Return the [X, Y] coordinate for the center point of the cell that contains the specified text.  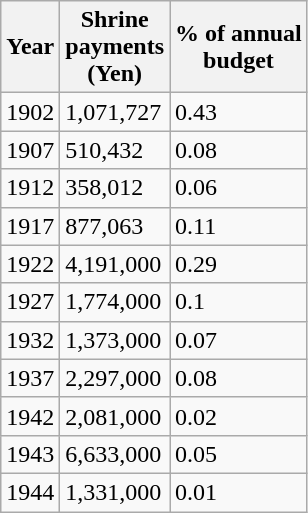
0.05 [239, 454]
0.06 [239, 188]
0.01 [239, 492]
1912 [30, 188]
877,063 [115, 226]
1902 [30, 112]
0.43 [239, 112]
Year [30, 47]
0.11 [239, 226]
1932 [30, 340]
510,432 [115, 150]
1917 [30, 226]
1,373,000 [115, 340]
% of annualbudget [239, 47]
1,774,000 [115, 302]
Shrinepayments(Yen) [115, 47]
1,071,727 [115, 112]
1942 [30, 416]
1922 [30, 264]
1937 [30, 378]
1907 [30, 150]
1,331,000 [115, 492]
1943 [30, 454]
2,081,000 [115, 416]
6,633,000 [115, 454]
0.02 [239, 416]
4,191,000 [115, 264]
358,012 [115, 188]
0.07 [239, 340]
0.1 [239, 302]
1927 [30, 302]
2,297,000 [115, 378]
0.29 [239, 264]
1944 [30, 492]
